Find where the given text appears and provide that cell's center as [X, Y] coordinate. 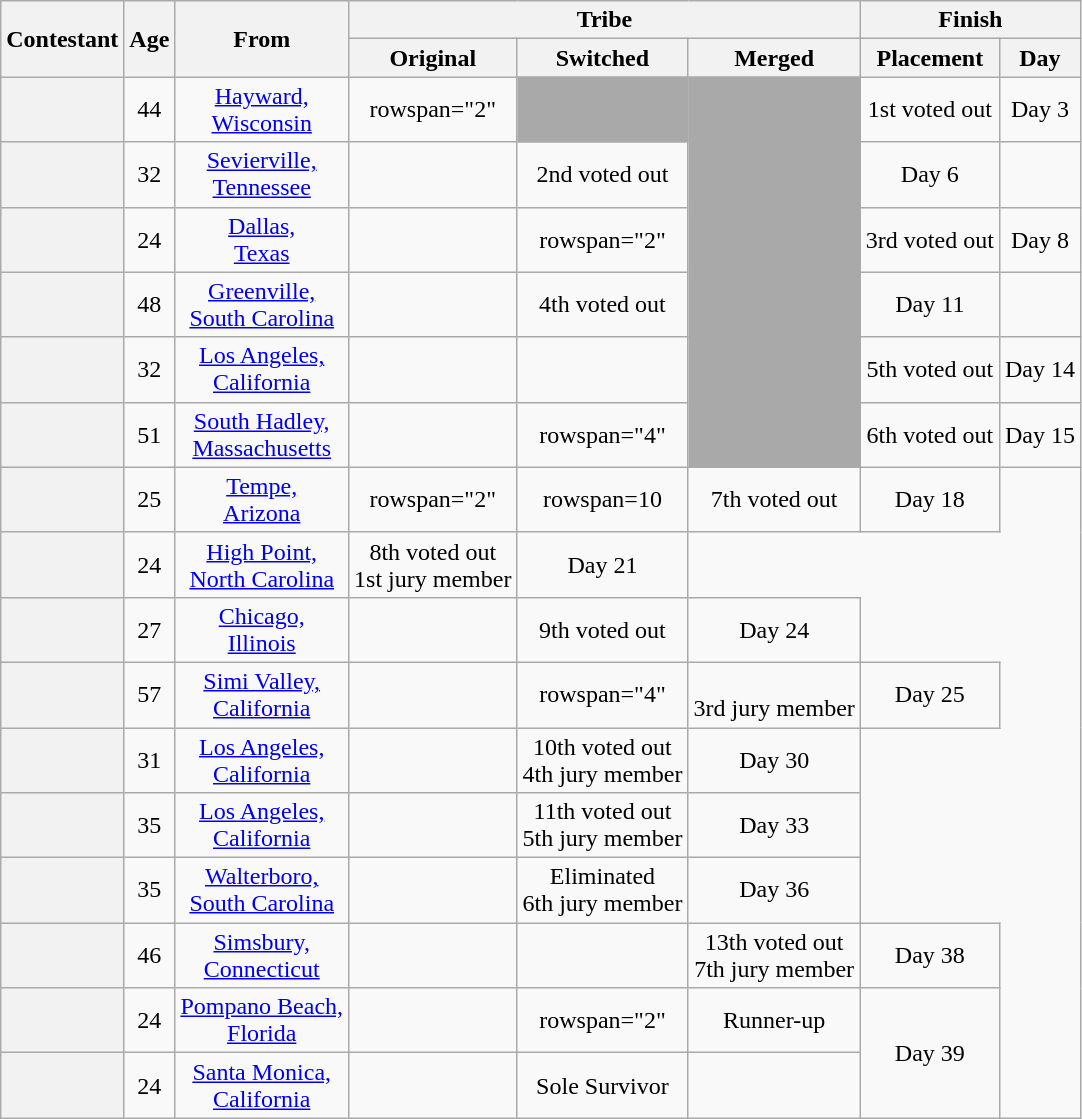
Day 25 [930, 694]
Hayward,Wisconsin [262, 110]
46 [150, 956]
Day [1040, 58]
9th voted out [602, 630]
High Point,North Carolina [262, 564]
Day 11 [930, 304]
Day 14 [1040, 370]
Day 15 [1040, 434]
Eliminated6th jury member [602, 890]
Pompano Beach,Florida [262, 1020]
5th voted out [930, 370]
South Hadley,Massachusetts [262, 434]
Day 36 [774, 890]
Day 18 [930, 500]
Contestant [62, 39]
1st voted out [930, 110]
51 [150, 434]
4th voted out [602, 304]
Walterboro,South Carolina [262, 890]
Day 30 [774, 760]
Switched [602, 58]
Greenville,South Carolina [262, 304]
Day 24 [774, 630]
Day 39 [930, 1053]
Sole Survivor [602, 1086]
Tribe [605, 20]
13th voted out7th jury member [774, 956]
Day 6 [930, 174]
3rd voted out [930, 240]
Day 38 [930, 956]
Day 33 [774, 826]
57 [150, 694]
25 [150, 500]
Finish [970, 20]
Santa Monica,California [262, 1086]
Simi Valley,California [262, 694]
Day 21 [602, 564]
27 [150, 630]
Day 8 [1040, 240]
8th voted out1st jury member [433, 564]
Age [150, 39]
Runner-up [774, 1020]
Sevierville,Tennessee [262, 174]
11th voted out5th jury member [602, 826]
Placement [930, 58]
7th voted out [774, 500]
Original [433, 58]
31 [150, 760]
Tempe,Arizona [262, 500]
3rd jury member [774, 694]
From [262, 39]
Day 3 [1040, 110]
2nd voted out [602, 174]
Chicago,Illinois [262, 630]
Simsbury,Connecticut [262, 956]
Dallas,Texas [262, 240]
44 [150, 110]
6th voted out [930, 434]
48 [150, 304]
10th voted out4th jury member [602, 760]
Merged [774, 58]
rowspan=10 [602, 500]
